From the cell containing the given text, extract its center point as [x, y] coordinate. 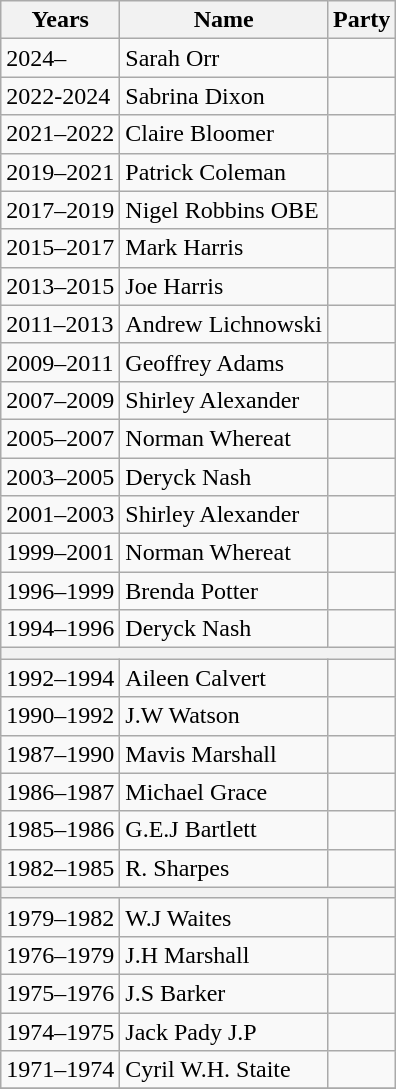
2015–2017 [60, 248]
1976–1979 [60, 955]
1994–1996 [60, 629]
2005–2007 [60, 438]
J.H Marshall [224, 955]
2017–2019 [60, 210]
Name [224, 20]
1999–2001 [60, 553]
2021–2022 [60, 134]
Years [60, 20]
2013–2015 [60, 286]
1990–1992 [60, 716]
1971–1974 [60, 1070]
2019–2021 [60, 172]
2003–2005 [60, 477]
J.S Barker [224, 993]
Mavis Marshall [224, 754]
Nigel Robbins OBE [224, 210]
2009–2011 [60, 362]
Patrick Coleman [224, 172]
1982–1985 [60, 868]
1985–1986 [60, 830]
Claire Bloomer [224, 134]
Joe Harris [224, 286]
2001–2003 [60, 515]
R. Sharpes [224, 868]
2022-2024 [60, 96]
Aileen Calvert [224, 678]
Mark Harris [224, 248]
1986–1987 [60, 792]
1992–1994 [60, 678]
Cyril W.H. Staite [224, 1070]
1996–1999 [60, 591]
2011–2013 [60, 324]
1974–1975 [60, 1031]
Michael Grace [224, 792]
G.E.J Bartlett [224, 830]
2024– [60, 58]
J.W Watson [224, 716]
Brenda Potter [224, 591]
Party [362, 20]
1979–1982 [60, 917]
2007–2009 [60, 400]
Geoffrey Adams [224, 362]
Andrew Lichnowski [224, 324]
Sabrina Dixon [224, 96]
1987–1990 [60, 754]
Jack Pady J.P [224, 1031]
1975–1976 [60, 993]
Sarah Orr [224, 58]
W.J Waites [224, 917]
